Search for the cell housing the specified text and yield its [x, y] center coordinate. 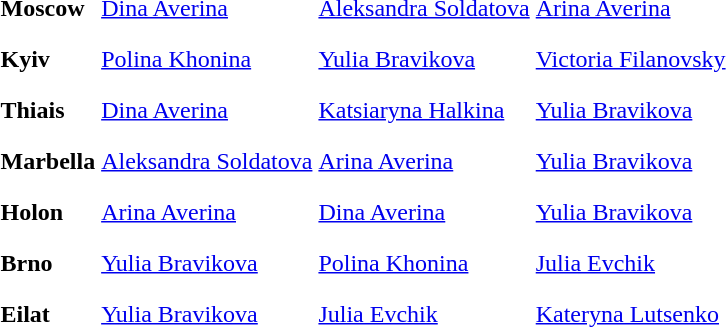
Aleksandra Soldatova [207, 161]
Katsiaryna Halkina [424, 110]
